Pinpoint the cell where the given text exists, returning its (X, Y) midpoint coordinate. 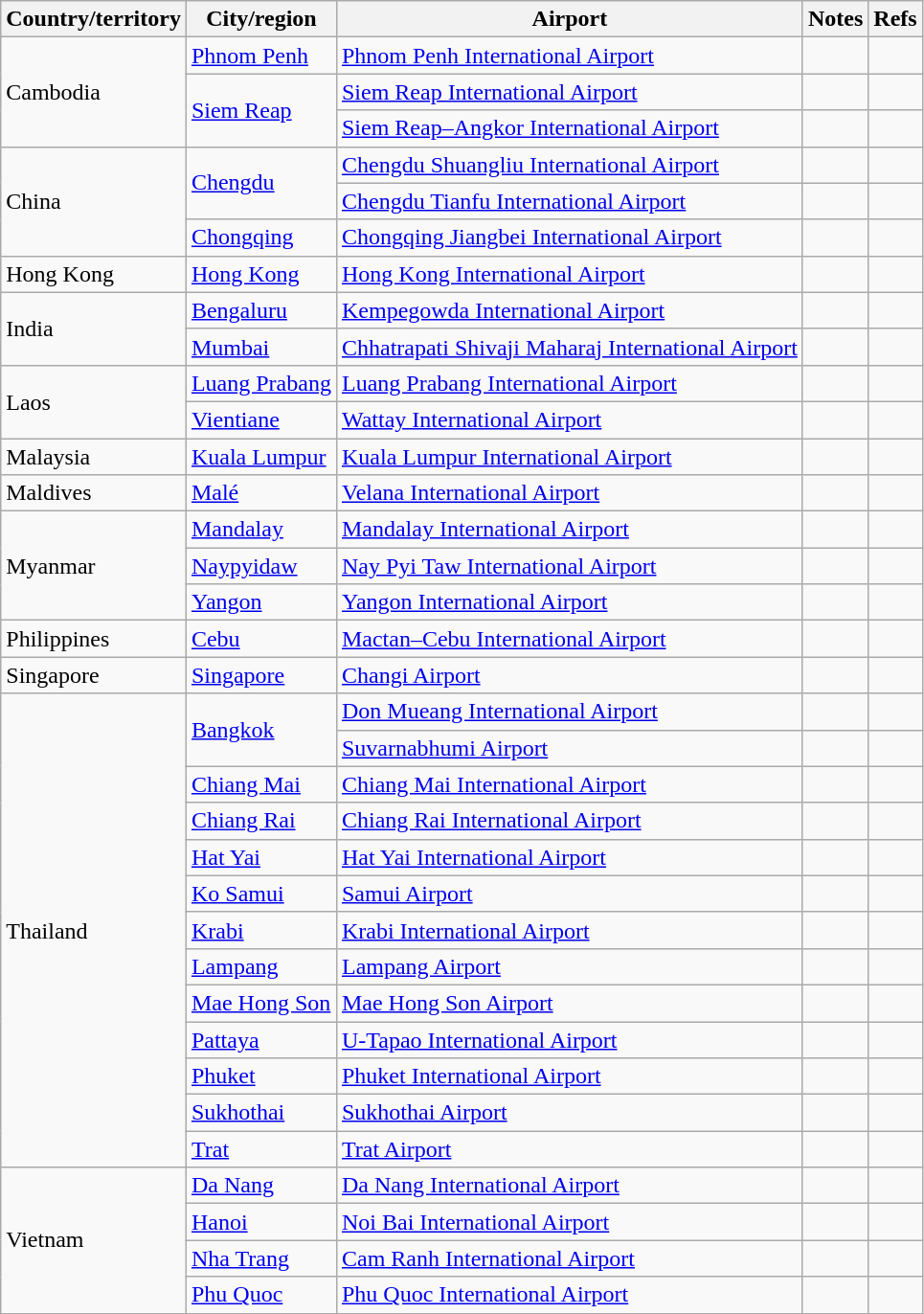
Phu Quoc (260, 1295)
Cebu (260, 639)
Bengaluru (260, 310)
Cam Ranh International Airport (569, 1258)
Da Nang International Airport (569, 1186)
Bangkok (260, 730)
Siem Reap International Airport (569, 92)
Luang Prabang (260, 383)
Nay Pyi Taw International Airport (569, 566)
Sukhothai (260, 1113)
Kuala Lumpur (260, 457)
Lampang Airport (569, 966)
Naypyidaw (260, 566)
Hanoi (260, 1222)
Noi Bai International Airport (569, 1222)
Mae Hong Son (260, 1003)
Siem Reap (260, 110)
Ko Samui (260, 894)
Refs (895, 19)
Kempegowda International Airport (569, 310)
Phuket International Airport (569, 1076)
Da Nang (260, 1186)
Chengdu Shuangliu International Airport (569, 165)
Pattaya (260, 1039)
Krabi International Airport (569, 930)
Luang Prabang International Airport (569, 383)
Samui Airport (569, 894)
Chhatrapati Shivaji Maharaj International Airport (569, 347)
Chengdu (260, 183)
Myanmar (94, 566)
Mae Hong Son Airport (569, 1003)
Chongqing (260, 238)
Suvarnabhumi Airport (569, 748)
Trat Airport (569, 1149)
Siem Reap–Angkor International Airport (569, 128)
Hat Yai (260, 857)
Mandalay (260, 530)
Wattay International Airport (569, 419)
City/region (260, 19)
Notes (835, 19)
Krabi (260, 930)
Kuala Lumpur International Airport (569, 457)
Malé (260, 493)
Nha Trang (260, 1258)
Laos (94, 401)
Mumbai (260, 347)
Chengdu Tianfu International Airport (569, 201)
Sukhothai Airport (569, 1113)
Vientiane (260, 419)
Phnom Penh International Airport (569, 56)
Airport (569, 19)
Phu Quoc International Airport (569, 1295)
U-Tapao International Airport (569, 1039)
Philippines (94, 639)
Changi Airport (569, 675)
India (94, 328)
China (94, 201)
Thailand (94, 931)
Chiang Rai International Airport (569, 821)
Country/territory (94, 19)
Chongqing Jiangbei International Airport (569, 238)
Malaysia (94, 457)
Velana International Airport (569, 493)
Cambodia (94, 92)
Phuket (260, 1076)
Phnom Penh (260, 56)
Chiang Rai (260, 821)
Hong Kong International Airport (569, 274)
Yangon International Airport (569, 602)
Mandalay International Airport (569, 530)
Chiang Mai (260, 784)
Maldives (94, 493)
Trat (260, 1149)
Vietnam (94, 1240)
Don Mueang International Airport (569, 712)
Mactan–Cebu International Airport (569, 639)
Yangon (260, 602)
Lampang (260, 966)
Chiang Mai International Airport (569, 784)
Hat Yai International Airport (569, 857)
